Search for the cell housing the specified text and yield its (x, y) center coordinate. 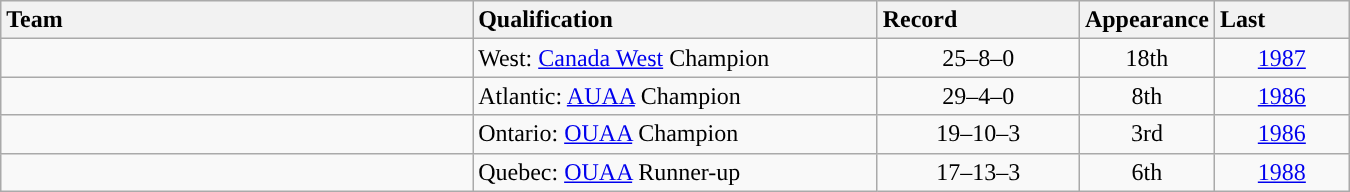
Quebec: OUAA Runner-up (675, 172)
1987 (1282, 58)
Qualification (675, 20)
Team (237, 20)
3rd (1146, 134)
Ontario: OUAA Champion (675, 134)
29–4–0 (978, 96)
1988 (1282, 172)
Last (1282, 20)
Record (978, 20)
18th (1146, 58)
8th (1146, 96)
17–13–3 (978, 172)
6th (1146, 172)
25–8–0 (978, 58)
Appearance (1146, 20)
West: Canada West Champion (675, 58)
Atlantic: AUAA Champion (675, 96)
19–10–3 (978, 134)
